Search for the cell housing the specified text and yield its [x, y] center coordinate. 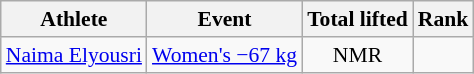
Athlete [74, 19]
Rank [444, 19]
NMR [358, 55]
Naima Elyousri [74, 55]
Women's −67 kg [224, 55]
Event [224, 19]
Total lifted [358, 19]
